Pinpoint the cell where the given text exists, returning its [X, Y] midpoint coordinate. 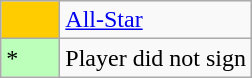
All-Star [156, 20]
* [30, 58]
Player did not sign [156, 58]
